Return the [x, y] coordinate for the center point of the cell that contains the specified text.  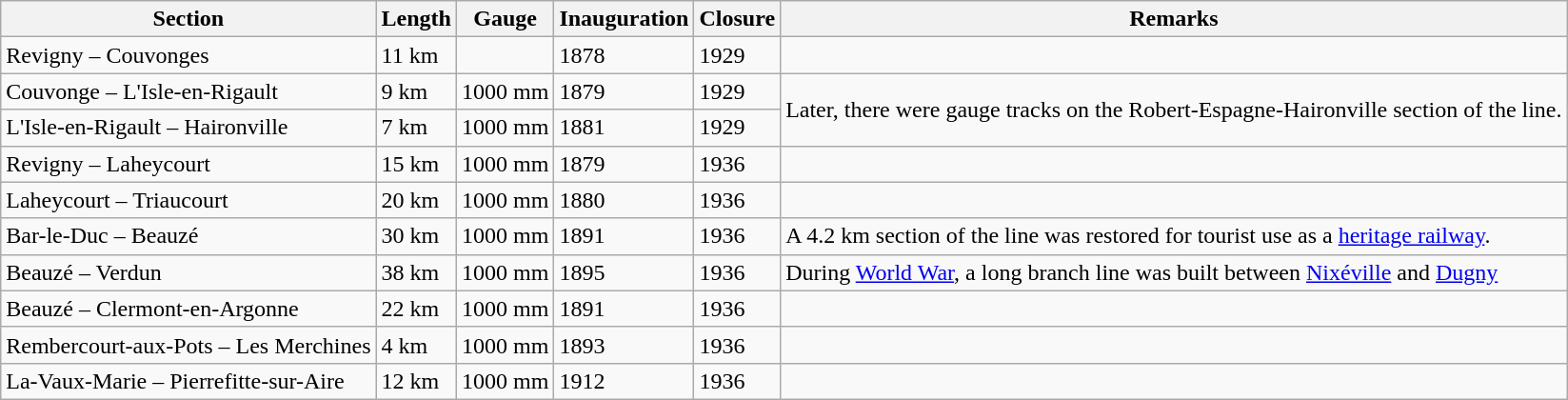
11 km [416, 55]
Length [416, 19]
9 km [416, 91]
1912 [625, 381]
1878 [625, 55]
Revigny – Laheycourt [189, 164]
La-Vaux-Marie – Pierrefitte-sur-Aire [189, 381]
Gauge [505, 19]
Inauguration [625, 19]
Laheycourt – Triaucourt [189, 200]
Couvonge – L'Isle-en-Rigault [189, 91]
1893 [625, 345]
L'Isle-en-Rigault – Haironville [189, 128]
7 km [416, 128]
Closure [737, 19]
1880 [625, 200]
Beauzé – Clermont-en-Argonne [189, 309]
A 4.2 km section of the line was restored for tourist use as a heritage railway. [1174, 236]
Rembercourt-aux-Pots – Les Merchines [189, 345]
22 km [416, 309]
During World War, a long branch line was built between Nixéville and Dugny [1174, 272]
1881 [625, 128]
20 km [416, 200]
Later, there were gauge tracks on the Robert-Espagne-Haironville section of the line. [1174, 110]
Beauzé – Verdun [189, 272]
Revigny – Couvonges [189, 55]
Bar-le-Duc – Beauzé [189, 236]
Section [189, 19]
38 km [416, 272]
4 km [416, 345]
15 km [416, 164]
Remarks [1174, 19]
12 km [416, 381]
1895 [625, 272]
30 km [416, 236]
